Search for the cell housing the specified text and yield its (X, Y) center coordinate. 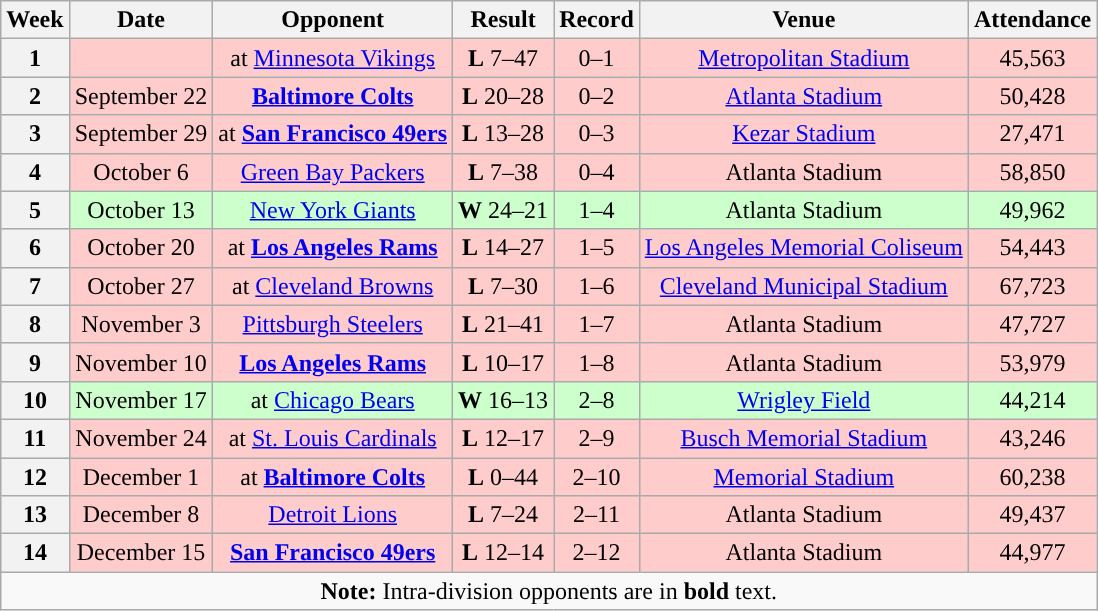
L 20–28 (504, 96)
December 1 (141, 477)
L 7–30 (504, 286)
44,977 (1032, 553)
W 24–21 (504, 210)
L 7–47 (504, 58)
at St. Louis Cardinals (333, 438)
12 (35, 477)
October 13 (141, 210)
L 12–17 (504, 438)
7 (35, 286)
November 24 (141, 438)
Baltimore Colts (333, 96)
November 10 (141, 362)
L 10–17 (504, 362)
Result (504, 20)
50,428 (1032, 96)
at Chicago Bears (333, 400)
December 15 (141, 553)
W 16–13 (504, 400)
1–5 (597, 248)
Week (35, 20)
0–1 (597, 58)
44,214 (1032, 400)
Note: Intra-division opponents are in bold text. (549, 591)
5 (35, 210)
Pittsburgh Steelers (333, 324)
Los Angeles Rams (333, 362)
at Minnesota Vikings (333, 58)
11 (35, 438)
Los Angeles Memorial Coliseum (804, 248)
2–12 (597, 553)
0–3 (597, 134)
October 27 (141, 286)
October 20 (141, 248)
45,563 (1032, 58)
14 (35, 553)
December 8 (141, 515)
1 (35, 58)
Green Bay Packers (333, 172)
San Francisco 49ers (333, 553)
October 6 (141, 172)
September 22 (141, 96)
November 3 (141, 324)
1–7 (597, 324)
November 17 (141, 400)
58,850 (1032, 172)
43,246 (1032, 438)
Attendance (1032, 20)
1–4 (597, 210)
Opponent (333, 20)
Cleveland Municipal Stadium (804, 286)
49,962 (1032, 210)
L 0–44 (504, 477)
at San Francisco 49ers (333, 134)
Kezar Stadium (804, 134)
3 (35, 134)
49,437 (1032, 515)
27,471 (1032, 134)
L 21–41 (504, 324)
6 (35, 248)
L 7–24 (504, 515)
2 (35, 96)
1–8 (597, 362)
67,723 (1032, 286)
Metropolitan Stadium (804, 58)
0–2 (597, 96)
53,979 (1032, 362)
2–10 (597, 477)
9 (35, 362)
New York Giants (333, 210)
1–6 (597, 286)
2–8 (597, 400)
Record (597, 20)
at Cleveland Browns (333, 286)
4 (35, 172)
Wrigley Field (804, 400)
8 (35, 324)
September 29 (141, 134)
0–4 (597, 172)
60,238 (1032, 477)
Venue (804, 20)
54,443 (1032, 248)
Detroit Lions (333, 515)
10 (35, 400)
at Baltimore Colts (333, 477)
L 7–38 (504, 172)
47,727 (1032, 324)
13 (35, 515)
L 12–14 (504, 553)
L 13–28 (504, 134)
2–9 (597, 438)
L 14–27 (504, 248)
at Los Angeles Rams (333, 248)
Memorial Stadium (804, 477)
Date (141, 20)
Busch Memorial Stadium (804, 438)
2–11 (597, 515)
